Determine the [x, y] coordinate at the center of the cell enclosing the given text.  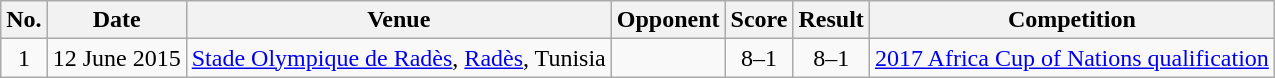
No. [24, 20]
2017 Africa Cup of Nations qualification [1072, 58]
Venue [398, 20]
Opponent [668, 20]
Result [831, 20]
12 June 2015 [116, 58]
Stade Olympique de Radès, Radès, Tunisia [398, 58]
1 [24, 58]
Score [759, 20]
Date [116, 20]
Competition [1072, 20]
